Output the (x, y) coordinate of the center of the cell containing the given text.  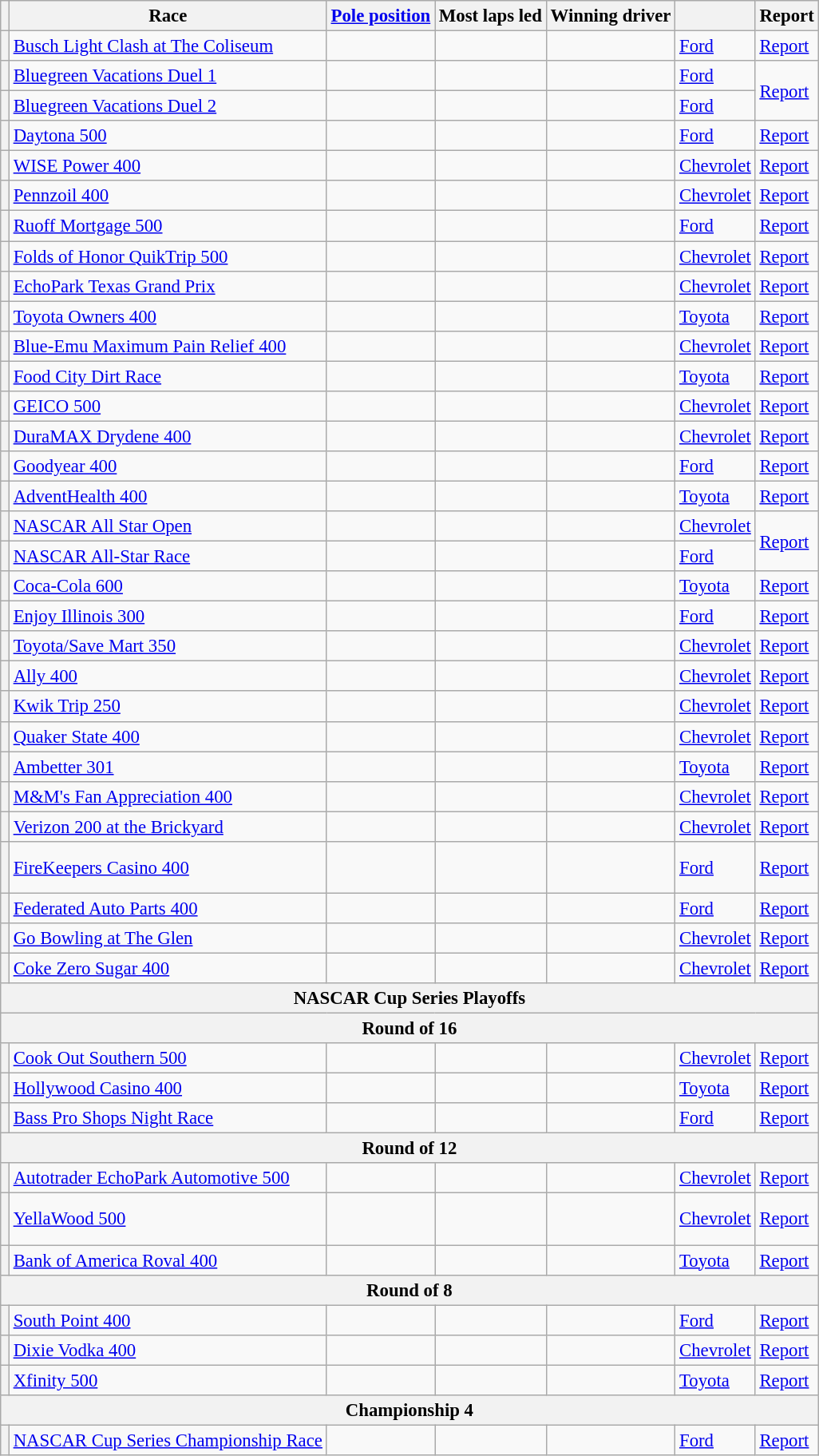
Food City Dirt Race (168, 376)
Dixie Vodka 400 (168, 1350)
Coke Zero Sugar 400 (168, 968)
Kwik Trip 250 (168, 707)
Bluegreen Vacations Duel 2 (168, 106)
DuraMAX Drydene 400 (168, 436)
Championship 4 (409, 1410)
Winning driver (610, 16)
WISE Power 400 (168, 166)
M&M's Fan Appreciation 400 (168, 796)
GEICO 500 (168, 407)
Hollywood Casino 400 (168, 1089)
Coca-Cola 600 (168, 586)
Go Bowling at The Glen (168, 938)
YellaWood 500 (168, 1219)
Round of 8 (409, 1290)
NASCAR All-Star Race (168, 557)
Race (168, 16)
Round of 16 (409, 1029)
Xfinity 500 (168, 1380)
Ally 400 (168, 676)
Round of 12 (409, 1149)
Pole position (380, 16)
Most laps led (490, 16)
Bank of America Roval 400 (168, 1260)
NASCAR Cup Series Playoffs (409, 998)
Goodyear 400 (168, 466)
Bass Pro Shops Night Race (168, 1118)
Ambetter 301 (168, 767)
Autotrader EchoPark Automotive 500 (168, 1178)
Federated Auto Parts 400 (168, 908)
NASCAR All Star Open (168, 526)
Busch Light Clash at The Coliseum (168, 46)
NASCAR Cup Series Championship Race (168, 1440)
Blue-Emu Maximum Pain Relief 400 (168, 346)
EchoPark Texas Grand Prix (168, 286)
Pennzoil 400 (168, 196)
FireKeepers Casino 400 (168, 867)
Folds of Honor QuikTrip 500 (168, 256)
Verizon 200 at the Brickyard (168, 827)
Quaker State 400 (168, 736)
AdventHealth 400 (168, 496)
Daytona 500 (168, 136)
Enjoy Illinois 300 (168, 617)
Bluegreen Vacations Duel 1 (168, 76)
Cook Out Southern 500 (168, 1058)
South Point 400 (168, 1320)
Toyota Owners 400 (168, 316)
Toyota/Save Mart 350 (168, 646)
Ruoff Mortgage 500 (168, 226)
